Return [x, y] of the center of cell containing provided text 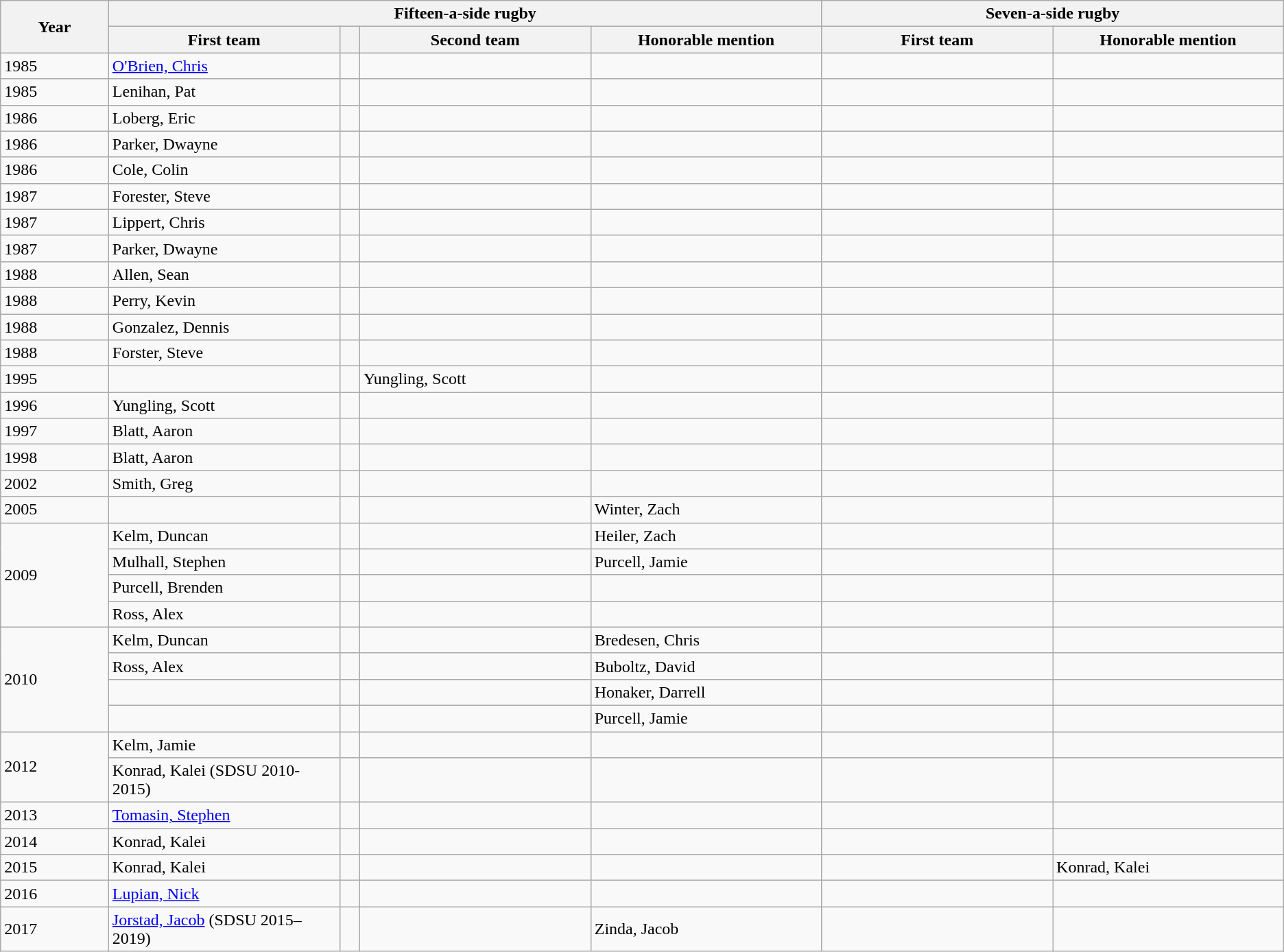
2014 [55, 842]
Lupian, Nick [224, 894]
Tomasin, Stephen [224, 816]
Buboltz, David [706, 666]
Lenihan, Pat [224, 92]
O'Brien, Chris [224, 66]
Zinda, Jacob [706, 929]
Mulhall, Stephen [224, 562]
Heiler, Zach [706, 536]
2012 [55, 767]
Forester, Steve [224, 196]
Loberg, Eric [224, 118]
2010 [55, 679]
Kelm, Jamie [224, 744]
Second team [476, 40]
Konrad, Kalei (SDSU 2010-2015) [224, 781]
Fifteen-a-side rugby [465, 14]
Smith, Greg [224, 484]
Allen, Sean [224, 274]
1998 [55, 457]
2009 [55, 575]
Seven-a-side rugby [1052, 14]
Honaker, Darrell [706, 692]
1996 [55, 405]
Perry, Kevin [224, 300]
Bredesen, Chris [706, 640]
1997 [55, 431]
1995 [55, 379]
Purcell, Brenden [224, 588]
Lippert, Chris [224, 222]
2002 [55, 484]
Gonzalez, Dennis [224, 327]
Jorstad, Jacob (SDSU 2015–2019) [224, 929]
2016 [55, 894]
2015 [55, 868]
Winter, Zach [706, 510]
2017 [55, 929]
2005 [55, 510]
Forster, Steve [224, 353]
2013 [55, 816]
Year [55, 27]
Cole, Colin [224, 170]
